Capture the cell that displays the provided text and extract its (x, y) central coordinate. 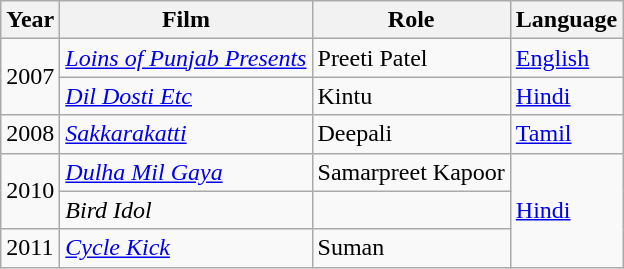
Kintu (411, 96)
2007 (30, 77)
Loins of Punjab Presents (186, 58)
Year (30, 20)
Tamil (566, 134)
2008 (30, 134)
2010 (30, 191)
2011 (30, 248)
Cycle Kick (186, 248)
Sakkarakatti (186, 134)
Samarpreet Kapoor (411, 172)
Deepali (411, 134)
Dil Dosti Etc (186, 96)
Film (186, 20)
Suman (411, 248)
Preeti Patel (411, 58)
Dulha Mil Gaya (186, 172)
Role (411, 20)
Language (566, 20)
English (566, 58)
Bird Idol (186, 210)
